Pinpoint the cell where the given text exists, returning its [X, Y] midpoint coordinate. 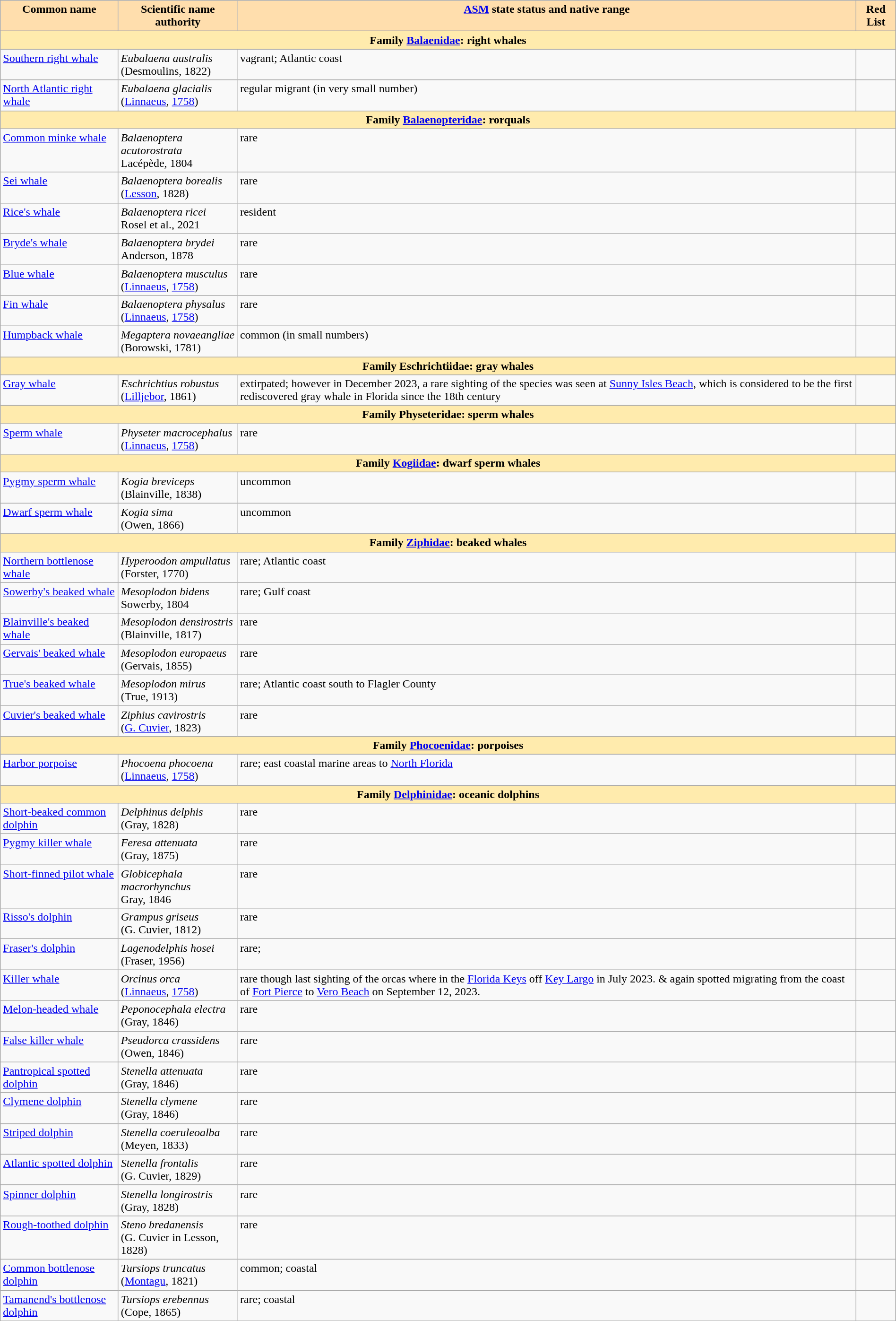
Stenella coeruleoalba(Meyen, 1833) [178, 1138]
Eschrichtius robustus(Lilljebor, 1861) [178, 391]
common (in small numbers) [546, 341]
Sei whale [60, 187]
Pantropical spotted dolphin [60, 1077]
Family Balaenidae: right whales [448, 40]
Grampus griseus(G. Cuvier, 1812) [178, 924]
Balaenoptera borealis(Lesson, 1828) [178, 187]
Atlantic spotted dolphin [60, 1170]
Southern right whale [60, 64]
Risso's dolphin [60, 924]
Globicephala macrorhynchusGray, 1846 [178, 886]
Blainville's beaked whale [60, 629]
Feresa attenuata(Gray, 1875) [178, 849]
Tamanend's bottlenose dolphin [60, 1305]
common; coastal [546, 1275]
Stenella attenuata(Gray, 1846) [178, 1077]
Rough-toothed dolphin [60, 1237]
Melon-headed whale [60, 1016]
Humpback whale [60, 341]
Short-beaked common dolphin [60, 819]
Stenella frontalis(G. Cuvier, 1829) [178, 1170]
Stenella longirostris(Gray, 1828) [178, 1200]
Clymene dolphin [60, 1108]
Physeter macrocephalus(Linnaeus, 1758) [178, 439]
Red List [876, 16]
Dwarf sperm whale [60, 518]
Common minke whale [60, 150]
Killer whale [60, 985]
Bryde's whale [60, 249]
Steno bredanensis(G. Cuvier in Lesson, 1828) [178, 1237]
Scientific nameauthority [178, 16]
Family Kogiidae: dwarf sperm whales [448, 463]
Family Phocoenidae: porpoises [448, 745]
Common name [60, 16]
Pygmy killer whale [60, 849]
Eubalaena australis(Desmoulins, 1822) [178, 64]
Mesoplodon europaeus(Gervais, 1855) [178, 659]
Short-finned pilot whale [60, 886]
rare; coastal [546, 1305]
North Atlantic right whale [60, 96]
Peponocephala electra(Gray, 1846) [178, 1016]
rare; [546, 954]
Tursiops erebennus(Cope, 1865) [178, 1305]
Northern bottlenose whale [60, 567]
Sowerby's beaked whale [60, 598]
Blue whale [60, 280]
Gervais' beaked whale [60, 659]
Striped dolphin [60, 1138]
Family Eschrichtiidae: gray whales [448, 365]
Megaptera novaeangliae(Borowski, 1781) [178, 341]
Delphinus delphis(Gray, 1828) [178, 819]
Family Physeteridae: sperm whales [448, 415]
Family Balaenopteridae: rorquals [448, 120]
vagrant; Atlantic coast [546, 64]
Lagenodelphis hosei(Fraser, 1956) [178, 954]
Kogia sima(Owen, 1866) [178, 518]
Rice's whale [60, 218]
Gray whale [60, 391]
regular migrant (in very small number) [546, 96]
Hyperoodon ampullatus(Forster, 1770) [178, 567]
Balaenoptera musculus(Linnaeus, 1758) [178, 280]
resident [546, 218]
Balaenoptera physalus(Linnaeus, 1758) [178, 310]
Pygmy sperm whale [60, 488]
Pseudorca crassidens(Owen, 1846) [178, 1047]
Cuvier's beaked whale [60, 721]
True's beaked whale [60, 690]
Sperm whale [60, 439]
rare; Atlantic coast [546, 567]
Family Ziphidae: beaked whales [448, 543]
Fraser's dolphin [60, 954]
False killer whale [60, 1047]
Family Delphinidae: oceanic dolphins [448, 794]
Mesoplodon densirostris(Blainville, 1817) [178, 629]
Mesoplodon bidensSowerby, 1804 [178, 598]
Fin whale [60, 310]
Orcinus orca(Linnaeus, 1758) [178, 985]
Kogia breviceps(Blainville, 1838) [178, 488]
rare; Gulf coast [546, 598]
Harbor porpoise [60, 770]
Balaenoptera brydeiAnderson, 1878 [178, 249]
Stenella clymene(Gray, 1846) [178, 1108]
Ziphius cavirostris(G. Cuvier, 1823) [178, 721]
Balaenoptera acutorostrataLacépède, 1804 [178, 150]
Tursiops truncatus(Montagu, 1821) [178, 1275]
Balaenoptera riceiRosel et al., 2021 [178, 218]
Mesoplodon mirus(True, 1913) [178, 690]
Eubalaena glacialis(Linnaeus, 1758) [178, 96]
rare; east coastal marine areas to North Florida [546, 770]
ASM state status and native range [546, 16]
Phocoena phocoena(Linnaeus, 1758) [178, 770]
rare; Atlantic coast south to Flagler County [546, 690]
Common bottlenose dolphin [60, 1275]
Spinner dolphin [60, 1200]
